For the text-containing cell, return its midpoint in [X, Y] coordinate format. 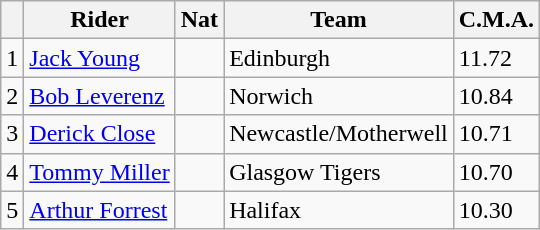
Team [339, 20]
C.M.A. [496, 20]
10.30 [496, 210]
Nat [199, 20]
Halifax [339, 210]
3 [12, 134]
Norwich [339, 96]
10.84 [496, 96]
Rider [100, 20]
Arthur Forrest [100, 210]
Derick Close [100, 134]
Glasgow Tigers [339, 172]
10.71 [496, 134]
2 [12, 96]
Bob Leverenz [100, 96]
1 [12, 58]
Edinburgh [339, 58]
5 [12, 210]
11.72 [496, 58]
Tommy Miller [100, 172]
Newcastle/Motherwell [339, 134]
10.70 [496, 172]
4 [12, 172]
Jack Young [100, 58]
